For the text-containing cell, return its midpoint in (X, Y) coordinate format. 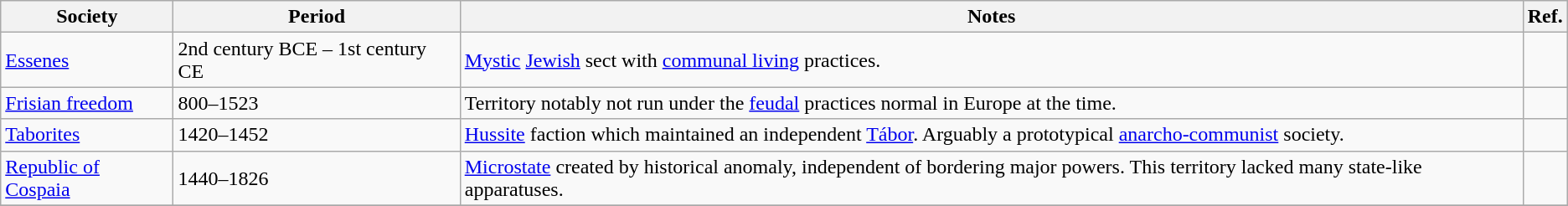
1440–1826 (317, 178)
Period (317, 17)
Essenes (87, 60)
Republic of Cospaia (87, 178)
Ref. (1545, 17)
800–1523 (317, 103)
1420–1452 (317, 135)
Society (87, 17)
Frisian freedom (87, 103)
Notes (992, 17)
Mystic Jewish sect with communal living practices. (992, 60)
Hussite faction which maintained an independent Tábor. Arguably a prototypical anarcho-communist society. (992, 135)
Territory notably not run under the feudal practices normal in Europe at the time. (992, 103)
Taborites (87, 135)
2nd century BCE – 1st century CE (317, 60)
Microstate created by historical anomaly, independent of bordering major powers. This territory lacked many state-like apparatuses. (992, 178)
